For the text-containing cell, return its midpoint in (X, Y) coordinate format. 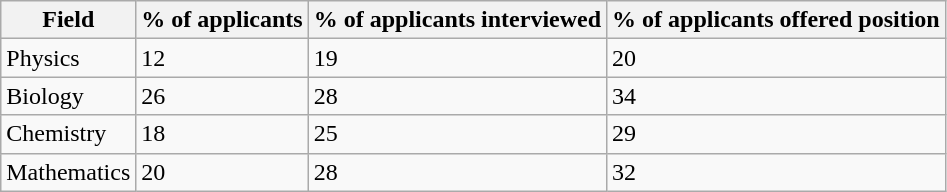
12 (222, 58)
18 (222, 134)
32 (776, 172)
Biology (68, 96)
25 (457, 134)
% of applicants offered position (776, 20)
19 (457, 58)
29 (776, 134)
% of applicants (222, 20)
26 (222, 96)
34 (776, 96)
Chemistry (68, 134)
Field (68, 20)
% of applicants interviewed (457, 20)
Physics (68, 58)
Mathematics (68, 172)
